Scan for the cell matching the given text and deliver its (X, Y) coordinate at center. 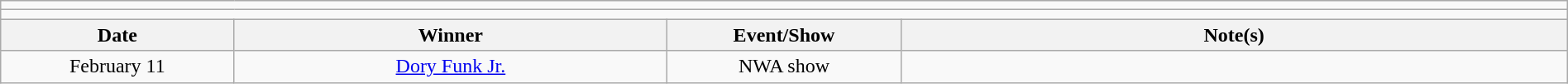
NWA show (784, 67)
February 11 (117, 67)
Dory Funk Jr. (451, 67)
Date (117, 35)
Winner (451, 35)
Event/Show (784, 35)
Note(s) (1234, 35)
